Extract the (x, y) coordinate from the center of the cell holding the provided text.  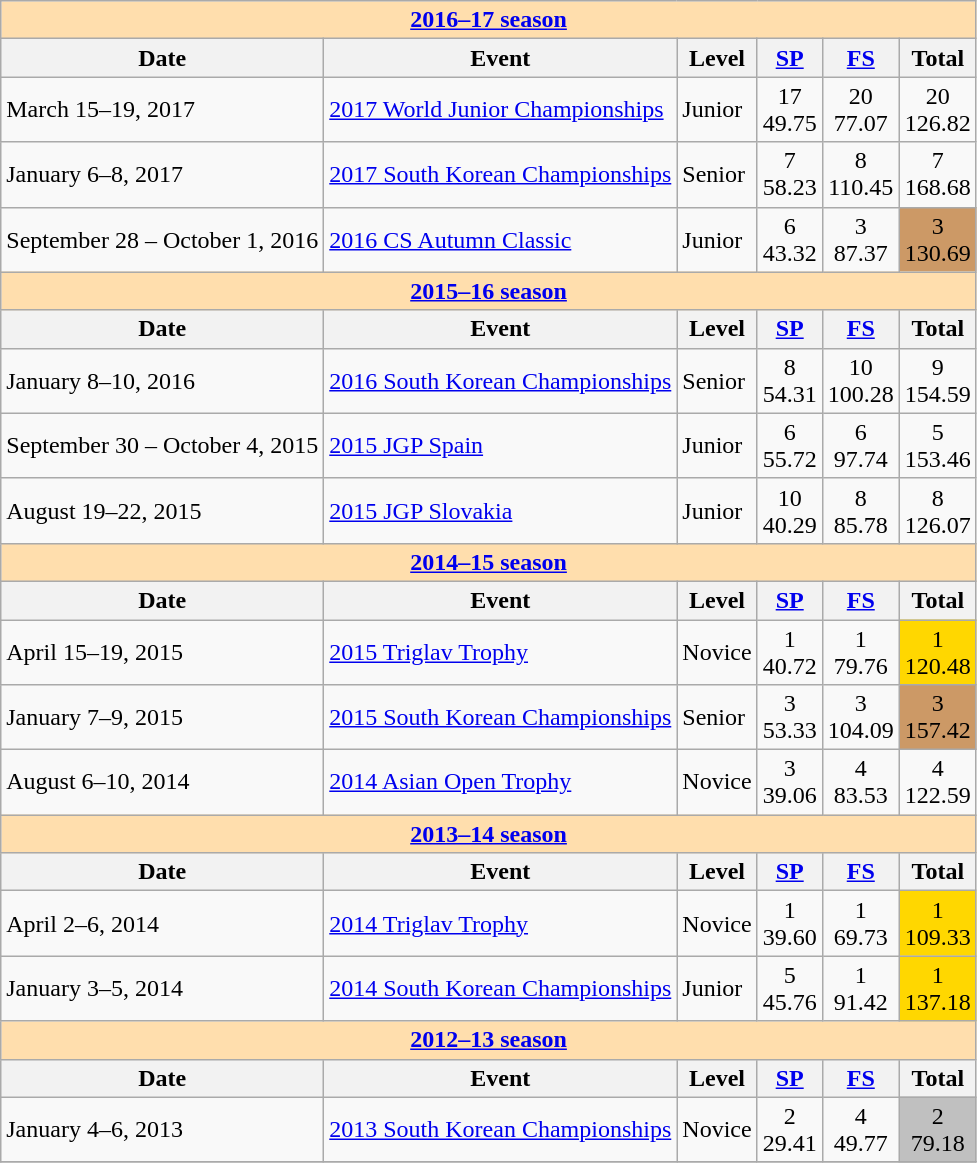
2015–16 season (489, 291)
1 109.33 (938, 924)
5 153.46 (938, 446)
5 45.76 (790, 988)
3 39.06 (790, 782)
January 8–10, 2016 (162, 380)
April 2–6, 2014 (162, 924)
8 126.07 (938, 510)
2014 South Korean Championships (500, 988)
7 58.23 (790, 174)
2 29.41 (790, 1130)
2015 JGP Spain (500, 446)
3 104.09 (860, 718)
March 15–19, 2017 (162, 110)
January 3–5, 2014 (162, 988)
January 7–9, 2015 (162, 718)
8 110.45 (860, 174)
1 40.72 (790, 652)
2013 South Korean Championships (500, 1130)
1 39.60 (790, 924)
January 6–8, 2017 (162, 174)
August 6–10, 2014 (162, 782)
20 77.07 (860, 110)
1 79.76 (860, 652)
2016 CS Autumn Classic (500, 240)
2016 South Korean Championships (500, 380)
3 87.37 (860, 240)
2015 JGP Slovakia (500, 510)
3 53.33 (790, 718)
September 30 – October 4, 2015 (162, 446)
1 91.42 (860, 988)
10 100.28 (860, 380)
4 49.77 (860, 1130)
August 19–22, 2015 (162, 510)
January 4–6, 2013 (162, 1130)
2017 South Korean Championships (500, 174)
2014 Triglav Trophy (500, 924)
2015 Triglav Trophy (500, 652)
7 168.68 (938, 174)
April 15–19, 2015 (162, 652)
2014–15 season (489, 562)
4 122.59 (938, 782)
2017 World Junior Championships (500, 110)
2 79.18 (938, 1130)
17 49.75 (790, 110)
2016–17 season (489, 20)
10 40.29 (790, 510)
2015 South Korean Championships (500, 718)
2014 Asian Open Trophy (500, 782)
1 137.18 (938, 988)
6 97.74 (860, 446)
3 157.42 (938, 718)
8 54.31 (790, 380)
6 43.32 (790, 240)
1 120.48 (938, 652)
8 85.78 (860, 510)
1 69.73 (860, 924)
2012–13 season (489, 1040)
September 28 – October 1, 2016 (162, 240)
20 126.82 (938, 110)
2013–14 season (489, 834)
9 154.59 (938, 380)
3 130.69 (938, 240)
4 83.53 (860, 782)
6 55.72 (790, 446)
